Scan for the cell matching the given text and deliver its (x, y) coordinate at center. 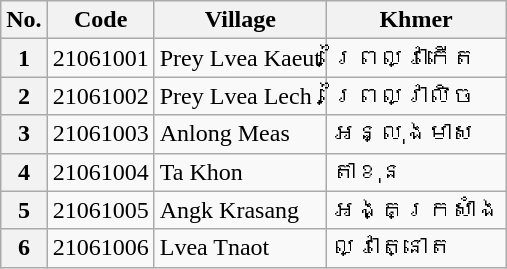
Lvea Tnaot (240, 248)
21061003 (100, 134)
ព្រៃល្វាកើត (416, 58)
ព្រៃល្វាលិច (416, 96)
អន្លុងមាស (416, 134)
Ta Khon (240, 172)
4 (24, 172)
6 (24, 248)
5 (24, 210)
Prey Lvea Lech (240, 96)
3 (24, 134)
Prey Lvea Kaeut (240, 58)
Khmer (416, 20)
21061004 (100, 172)
Code (100, 20)
21061001 (100, 58)
21061006 (100, 248)
21061005 (100, 210)
ល្វាត្នោត (416, 248)
21061002 (100, 96)
Angk Krasang (240, 210)
អង្គក្រសាំង (416, 210)
1 (24, 58)
តាខុន (416, 172)
Village (240, 20)
Anlong Meas (240, 134)
No. (24, 20)
2 (24, 96)
